Find where the given text appears and provide that cell's center as (x, y) coordinate. 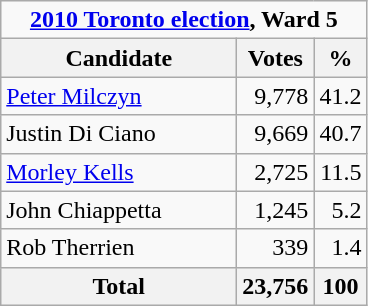
2010 Toronto election, Ward 5 (184, 20)
9,778 (276, 96)
11.5 (340, 172)
Justin Di Ciano (119, 134)
1,245 (276, 210)
Votes (276, 58)
Peter Milczyn (119, 96)
339 (276, 248)
23,756 (276, 286)
1.4 (340, 248)
Morley Kells (119, 172)
40.7 (340, 134)
5.2 (340, 210)
John Chiappetta (119, 210)
9,669 (276, 134)
2,725 (276, 172)
Rob Therrien (119, 248)
% (340, 58)
100 (340, 286)
Candidate (119, 58)
Total (119, 286)
41.2 (340, 96)
